Identify which cell holds the provided text, then report its [x, y] central coordinate. 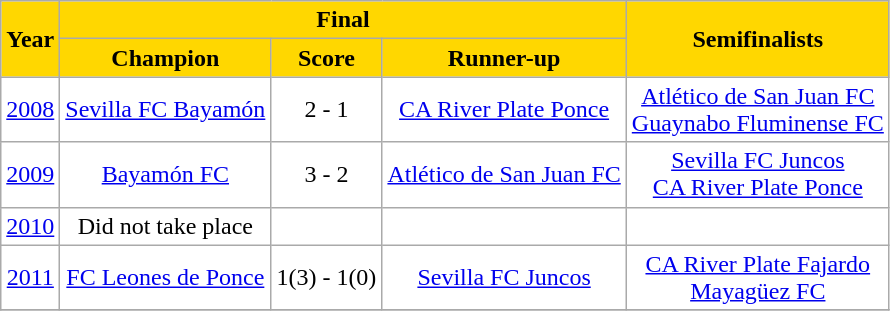
Sevilla FC Juncos [504, 278]
Score [326, 58]
2008 [30, 110]
Atlético de San Juan FCGuaynabo Fluminense FC [758, 110]
Atlético de San Juan FC [504, 174]
Year [30, 39]
FC Leones de Ponce [166, 278]
Bayamón FC [166, 174]
2010 [30, 226]
Champion [166, 58]
2 - 1 [326, 110]
Final [343, 20]
1(3) - 1(0) [326, 278]
CA River Plate Ponce [504, 110]
Sevilla FC Bayamón [166, 110]
3 - 2 [326, 174]
2009 [30, 174]
Did not take place [166, 226]
CA River Plate FajardoMayagüez FC [758, 278]
Runner-up [504, 58]
Sevilla FC JuncosCA River Plate Ponce [758, 174]
2011 [30, 278]
Semifinalists [758, 39]
